Identify which cell holds the provided text, then report its (X, Y) central coordinate. 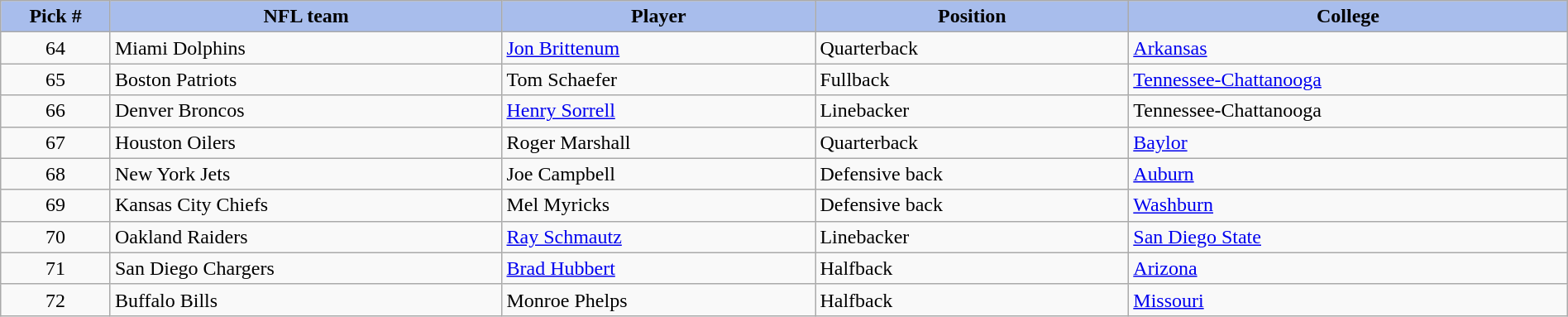
64 (56, 48)
Arkansas (1348, 48)
Miami Dolphins (306, 48)
Player (658, 17)
Oakland Raiders (306, 237)
71 (56, 268)
Roger Marshall (658, 142)
Ray Schmautz (658, 237)
Kansas City Chiefs (306, 205)
San Diego Chargers (306, 268)
72 (56, 300)
Arizona (1348, 268)
66 (56, 111)
Position (973, 17)
NFL team (306, 17)
70 (56, 237)
New York Jets (306, 174)
67 (56, 142)
College (1348, 17)
Henry Sorrell (658, 111)
Houston Oilers (306, 142)
Baylor (1348, 142)
Joe Campbell (658, 174)
65 (56, 79)
Mel Myricks (658, 205)
Boston Patriots (306, 79)
Brad Hubbert (658, 268)
Monroe Phelps (658, 300)
San Diego State (1348, 237)
Tom Schaefer (658, 79)
Pick # (56, 17)
Missouri (1348, 300)
Auburn (1348, 174)
69 (56, 205)
Fullback (973, 79)
Buffalo Bills (306, 300)
Jon Brittenum (658, 48)
68 (56, 174)
Denver Broncos (306, 111)
Washburn (1348, 205)
